Identify which cell holds the provided text, then report its (X, Y) central coordinate. 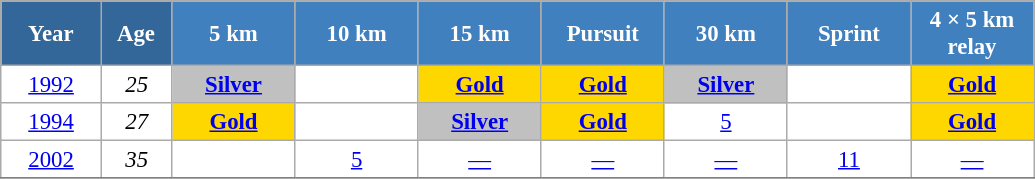
Sprint (848, 34)
Pursuit (602, 34)
4 × 5 km relay (972, 34)
35 (136, 160)
1992 (52, 85)
2002 (52, 160)
Year (52, 34)
10 km (356, 34)
1994 (52, 122)
11 (848, 160)
15 km (480, 34)
5 km (234, 34)
Age (136, 34)
27 (136, 122)
25 (136, 85)
30 km (726, 34)
